Extract the [X, Y] coordinate from the center of the cell holding the provided text.  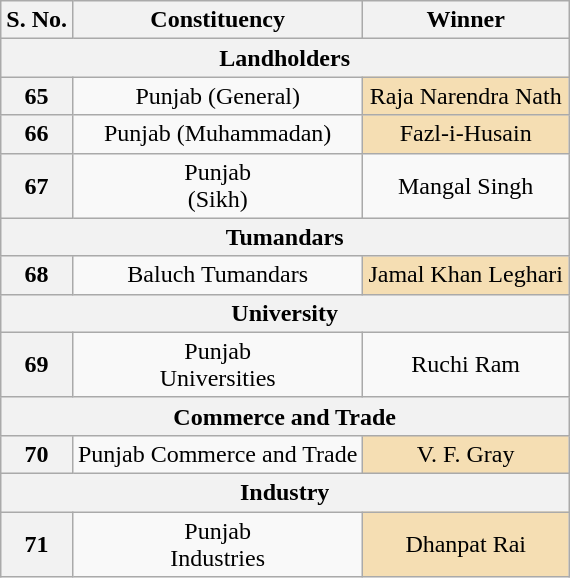
66 [37, 134]
Jamal Khan Leghari [466, 275]
Fazl-i-Husain [466, 134]
Punjab Industries [217, 544]
65 [37, 96]
Punjab (Muhammadan) [217, 134]
Industry [285, 492]
67 [37, 186]
68 [37, 275]
69 [37, 364]
Raja Narendra Nath [466, 96]
Ruchi Ram [466, 364]
Landholders [285, 58]
Punjab Commerce and Trade [217, 454]
Mangal Singh [466, 186]
Constituency [217, 20]
Winner [466, 20]
71 [37, 544]
Punjab (General) [217, 96]
70 [37, 454]
Dhanpat Rai [466, 544]
Commerce and Trade [285, 416]
Punjab Universities [217, 364]
Tumandars [285, 237]
V. F. Gray [466, 454]
S. No. [37, 20]
Baluch Tumandars [217, 275]
University [285, 313]
Punjab (Sikh) [217, 186]
